Search for the cell housing the specified text and yield its [X, Y] center coordinate. 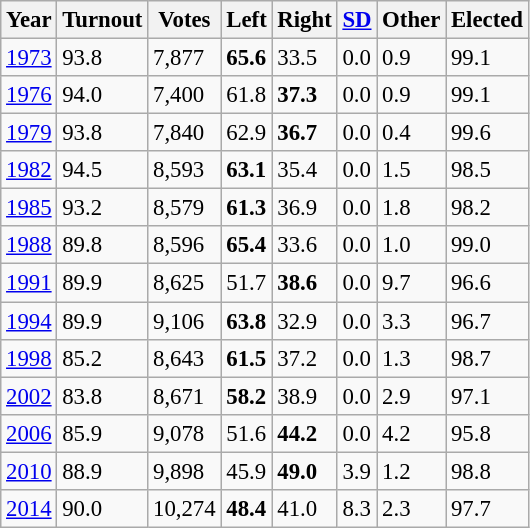
99.6 [488, 133]
8,643 [184, 358]
Right [304, 20]
83.8 [102, 396]
2006 [29, 433]
8,579 [184, 208]
8,671 [184, 396]
0.4 [412, 133]
96.7 [488, 321]
61.5 [246, 358]
1991 [29, 283]
1994 [29, 321]
97.7 [488, 509]
8,625 [184, 283]
3.3 [412, 321]
Turnout [102, 20]
7,840 [184, 133]
1.3 [412, 358]
36.7 [304, 133]
1976 [29, 95]
65.4 [246, 245]
49.0 [304, 471]
2002 [29, 396]
9,106 [184, 321]
61.8 [246, 95]
45.9 [246, 471]
98.5 [488, 170]
85.2 [102, 358]
Votes [184, 20]
8,596 [184, 245]
63.8 [246, 321]
2.9 [412, 396]
51.7 [246, 283]
2.3 [412, 509]
10,274 [184, 509]
Left [246, 20]
1988 [29, 245]
1998 [29, 358]
9,898 [184, 471]
33.5 [304, 58]
35.4 [304, 170]
98.7 [488, 358]
38.6 [304, 283]
Elected [488, 20]
95.8 [488, 433]
37.2 [304, 358]
88.9 [102, 471]
9,078 [184, 433]
8,593 [184, 170]
89.8 [102, 245]
90.0 [102, 509]
44.2 [304, 433]
96.6 [488, 283]
85.9 [102, 433]
65.6 [246, 58]
Year [29, 20]
93.2 [102, 208]
62.9 [246, 133]
98.8 [488, 471]
7,400 [184, 95]
97.1 [488, 396]
2014 [29, 509]
1982 [29, 170]
98.2 [488, 208]
1973 [29, 58]
8.3 [357, 509]
61.3 [246, 208]
1.2 [412, 471]
99.0 [488, 245]
4.2 [412, 433]
51.6 [246, 433]
SD [357, 20]
1985 [29, 208]
1.0 [412, 245]
38.9 [304, 396]
1.5 [412, 170]
1979 [29, 133]
3.9 [357, 471]
48.4 [246, 509]
7,877 [184, 58]
9.7 [412, 283]
1.8 [412, 208]
2010 [29, 471]
94.5 [102, 170]
94.0 [102, 95]
32.9 [304, 321]
33.6 [304, 245]
41.0 [304, 509]
58.2 [246, 396]
Other [412, 20]
36.9 [304, 208]
37.3 [304, 95]
63.1 [246, 170]
